Scan for the cell matching the given text and deliver its (x, y) coordinate at center. 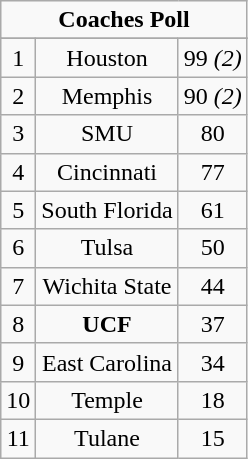
South Florida (107, 210)
99 (2) (212, 58)
77 (212, 172)
44 (212, 286)
Memphis (107, 96)
8 (18, 324)
4 (18, 172)
Tulsa (107, 248)
7 (18, 286)
Houston (107, 58)
34 (212, 362)
East Carolina (107, 362)
61 (212, 210)
37 (212, 324)
Tulane (107, 438)
UCF (107, 324)
SMU (107, 134)
Wichita State (107, 286)
80 (212, 134)
11 (18, 438)
90 (2) (212, 96)
6 (18, 248)
Temple (107, 400)
15 (212, 438)
3 (18, 134)
Coaches Poll (124, 20)
2 (18, 96)
18 (212, 400)
10 (18, 400)
9 (18, 362)
1 (18, 58)
5 (18, 210)
Cincinnati (107, 172)
50 (212, 248)
